For the text-containing cell, return its midpoint in (X, Y) coordinate format. 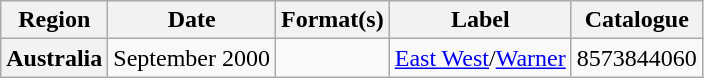
Label (480, 20)
Region (54, 20)
Date (192, 20)
Format(s) (333, 20)
8573844060 (636, 58)
September 2000 (192, 58)
Australia (54, 58)
Catalogue (636, 20)
East West/Warner (480, 58)
